From the cell containing the given text, extract its center point as [X, Y] coordinate. 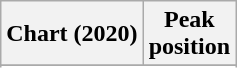
Peak position [189, 34]
Chart (2020) [72, 34]
